Search for the cell housing the specified text and yield its [x, y] center coordinate. 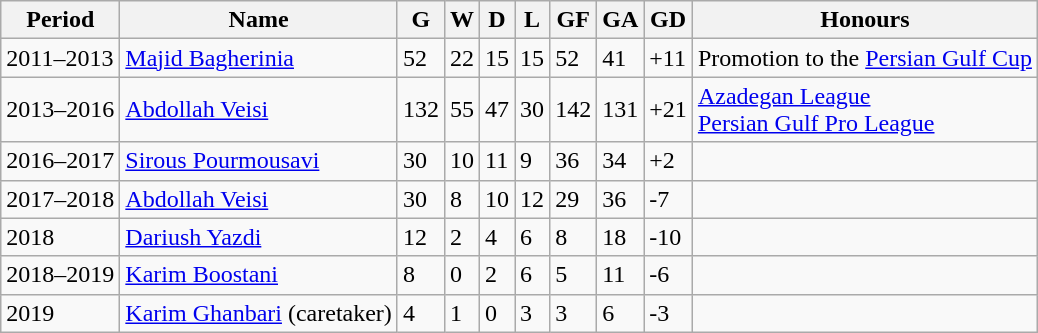
-10 [668, 237]
Honours [864, 20]
29 [574, 199]
1 [462, 313]
W [462, 20]
-3 [668, 313]
34 [620, 161]
Name [259, 20]
41 [620, 58]
2011–2013 [60, 58]
Promotion to the Persian Gulf Cup [864, 58]
D [498, 20]
22 [462, 58]
G [420, 20]
142 [574, 110]
5 [574, 275]
GA [620, 20]
2018–2019 [60, 275]
Dariush Yazdi [259, 237]
2013–2016 [60, 110]
L [532, 20]
Karim Ghanbari (caretaker) [259, 313]
+21 [668, 110]
132 [420, 110]
2018 [60, 237]
Karim Boostani [259, 275]
-6 [668, 275]
2016–2017 [60, 161]
47 [498, 110]
+2 [668, 161]
GD [668, 20]
-7 [668, 199]
Sirous Pourmousavi [259, 161]
Period [60, 20]
131 [620, 110]
GF [574, 20]
9 [532, 161]
Azadegan LeaguePersian Gulf Pro League [864, 110]
2017–2018 [60, 199]
Majid Bagherinia [259, 58]
2019 [60, 313]
55 [462, 110]
+11 [668, 58]
18 [620, 237]
